Capture the cell that displays the provided text and extract its [X, Y] central coordinate. 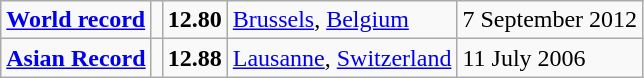
Lausanne, Switzerland [342, 58]
11 July 2006 [550, 58]
World record [76, 20]
7 September 2012 [550, 20]
Asian Record [76, 58]
12.80 [194, 20]
Brussels, Belgium [342, 20]
12.88 [194, 58]
